Provide the [x, y] coordinate of the cell's center where the given text is located.  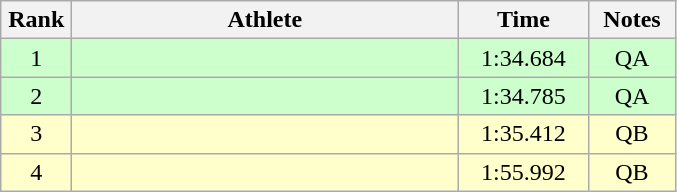
3 [36, 134]
1:35.412 [524, 134]
1:34.684 [524, 58]
2 [36, 96]
1:34.785 [524, 96]
Rank [36, 20]
Notes [632, 20]
4 [36, 172]
1 [36, 58]
Time [524, 20]
Athlete [265, 20]
1:55.992 [524, 172]
